Return the [x, y] coordinate for the center point of the cell that contains the specified text.  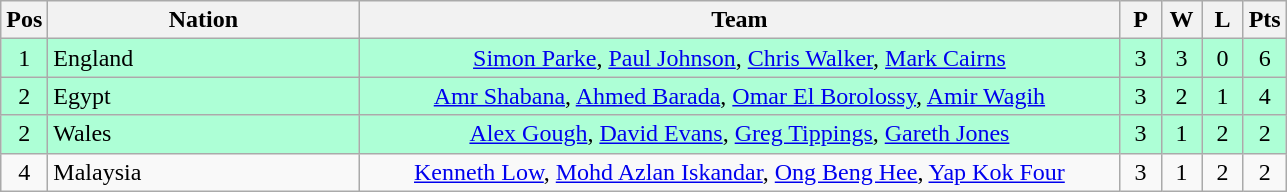
Wales [204, 134]
Alex Gough, David Evans, Greg Tippings, Gareth Jones [740, 134]
Amr Shabana, Ahmed Barada, Omar El Borolossy, Amir Wagih [740, 96]
W [1182, 20]
L [1222, 20]
0 [1222, 58]
Egypt [204, 96]
Pts [1264, 20]
Pos [24, 20]
Simon Parke, Paul Johnson, Chris Walker, Mark Cairns [740, 58]
England [204, 58]
Malaysia [204, 172]
Team [740, 20]
P [1140, 20]
Nation [204, 20]
6 [1264, 58]
Kenneth Low, Mohd Azlan Iskandar, Ong Beng Hee, Yap Kok Four [740, 172]
